Return the [X, Y] coordinate for the center point of the cell that contains the specified text.  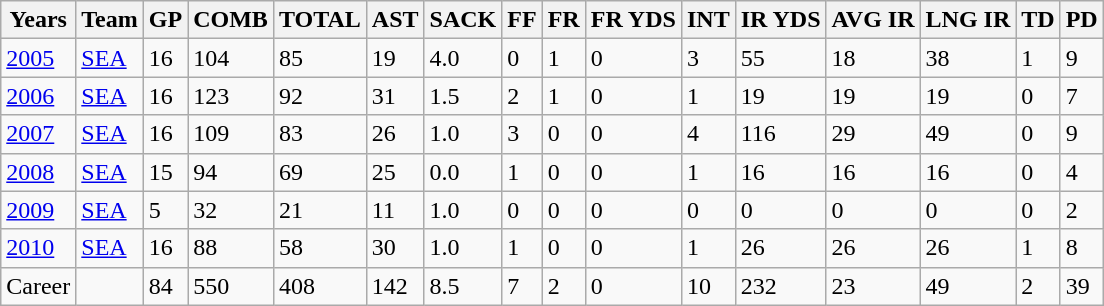
IR YDS [780, 20]
11 [395, 210]
38 [968, 58]
Career [38, 286]
SACK [463, 20]
15 [165, 172]
4.0 [463, 58]
INT [708, 20]
116 [780, 134]
PD [1082, 20]
69 [320, 172]
2008 [38, 172]
58 [320, 248]
5 [165, 210]
0.0 [463, 172]
123 [231, 96]
FR [564, 20]
39 [1082, 286]
92 [320, 96]
84 [165, 286]
408 [320, 286]
88 [231, 248]
8 [1082, 248]
2006 [38, 96]
94 [231, 172]
23 [873, 286]
85 [320, 58]
Years [38, 20]
21 [320, 210]
550 [231, 286]
TOTAL [320, 20]
83 [320, 134]
FF [522, 20]
142 [395, 286]
1.5 [463, 96]
232 [780, 286]
LNG IR [968, 20]
32 [231, 210]
2009 [38, 210]
18 [873, 58]
29 [873, 134]
2005 [38, 58]
TD [1038, 20]
31 [395, 96]
FR YDS [633, 20]
AVG IR [873, 20]
COMB [231, 20]
2007 [38, 134]
GP [165, 20]
8.5 [463, 286]
25 [395, 172]
10 [708, 286]
109 [231, 134]
55 [780, 58]
30 [395, 248]
104 [231, 58]
AST [395, 20]
Team [110, 20]
2010 [38, 248]
